Pinpoint the cell where the given text exists, returning its (X, Y) midpoint coordinate. 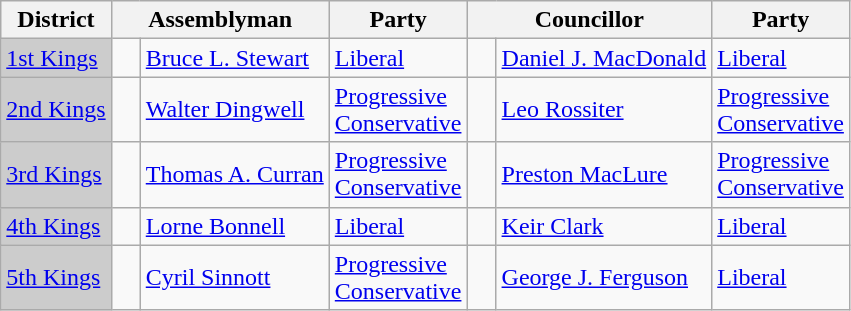
Cyril Sinnott (234, 278)
5th Kings (56, 278)
Thomas A. Curran (234, 174)
Leo Rossiter (604, 110)
4th Kings (56, 226)
George J. Ferguson (604, 278)
Daniel J. MacDonald (604, 58)
2nd Kings (56, 110)
Lorne Bonnell (234, 226)
Assemblyman (220, 20)
3rd Kings (56, 174)
Keir Clark (604, 226)
Walter Dingwell (234, 110)
Preston MacLure (604, 174)
Councillor (590, 20)
Bruce L. Stewart (234, 58)
District (56, 20)
1st Kings (56, 58)
